Output the (x, y) coordinate of the center of the cell containing the given text.  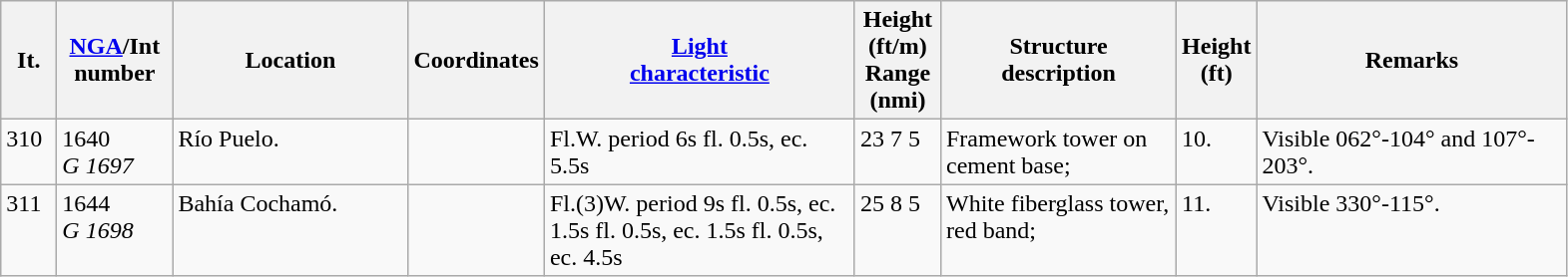
Location (290, 60)
Fl.W. period 6s fl. 0.5s, ec. 5.5s (699, 151)
1640G 1697 (115, 151)
310 (29, 151)
Visible 330°-115°. (1411, 230)
Fl.(3)W. period 9s fl. 0.5s, ec. 1.5s fl. 0.5s, ec. 1.5s fl. 0.5s, ec. 4.5s (699, 230)
Structuredescription (1058, 60)
Height (ft/m)Range (nmi) (897, 60)
Visible 062°-104° and 107°- 203°. (1411, 151)
Height (ft) (1217, 60)
Bahía Cochamó. (290, 230)
311 (29, 230)
1644G 1698 (115, 230)
Lightcharacteristic (699, 60)
Coordinates (476, 60)
White fiberglass tower, red band; (1058, 230)
It. (29, 60)
10. (1217, 151)
Río Puelo. (290, 151)
Remarks (1411, 60)
25 8 5 (897, 230)
23 7 5 (897, 151)
11. (1217, 230)
NGA/Intnumber (115, 60)
Framework tower on cement base; (1058, 151)
